Capture the cell that displays the provided text and extract its (x, y) central coordinate. 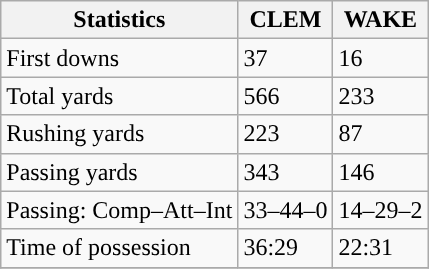
CLEM (286, 20)
343 (286, 172)
First downs (120, 58)
22:31 (380, 248)
Time of possession (120, 248)
WAKE (380, 20)
14–29–2 (380, 210)
33–44–0 (286, 210)
37 (286, 58)
233 (380, 96)
Passing yards (120, 172)
Passing: Comp–Att–Int (120, 210)
36:29 (286, 248)
Statistics (120, 20)
146 (380, 172)
223 (286, 134)
16 (380, 58)
Total yards (120, 96)
Rushing yards (120, 134)
87 (380, 134)
566 (286, 96)
